Provide the (x, y) coordinate of the cell's center where the given text is located.  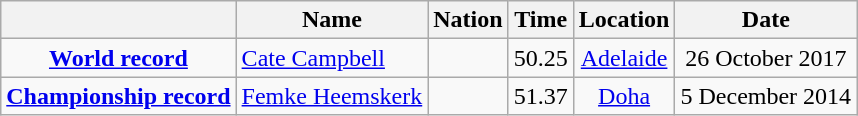
Championship record (118, 96)
51.37 (540, 96)
26 October 2017 (766, 58)
Name (332, 20)
50.25 (540, 58)
5 December 2014 (766, 96)
World record (118, 58)
Femke Heemskerk (332, 96)
Time (540, 20)
Doha (624, 96)
Cate Campbell (332, 58)
Location (624, 20)
Date (766, 20)
Nation (468, 20)
Adelaide (624, 58)
